Identify which cell holds the provided text, then report its (x, y) central coordinate. 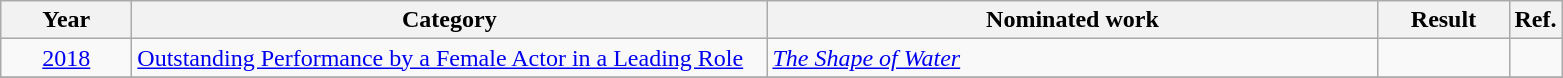
Year (66, 20)
Result (1444, 20)
The Shape of Water (1072, 58)
Outstanding Performance by a Female Actor in a Leading Role (450, 58)
Nominated work (1072, 20)
Ref. (1536, 20)
2018 (66, 58)
Category (450, 20)
